Find where the given text appears and provide that cell's center as [x, y] coordinate. 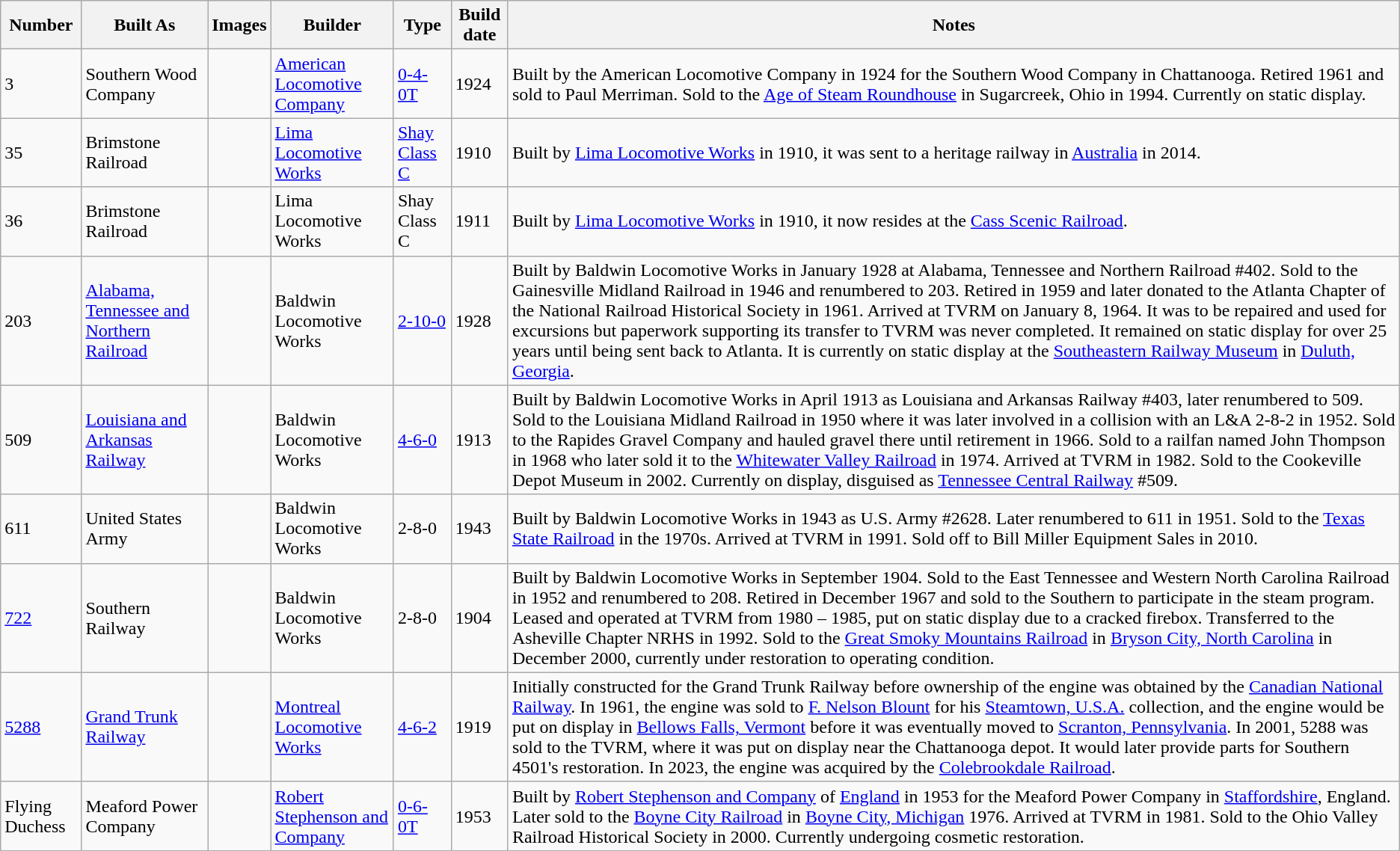
Builder [332, 25]
Notes [954, 25]
Build date [479, 25]
Louisiana and Arkansas Railway [145, 440]
722 [41, 618]
Meaford Power Company [145, 816]
Type [422, 25]
Built by Lima Locomotive Works in 1910, it was sent to a heritage railway in Australia in 2014. [954, 153]
Montreal Locomotive Works [332, 727]
United States Army [145, 529]
Robert Stephenson and Company [332, 816]
Number [41, 25]
1911 [479, 221]
509 [41, 440]
1904 [479, 618]
2-10-0 [422, 320]
American Locomotive Company [332, 84]
0-4-0T [422, 84]
4-6-2 [422, 727]
36 [41, 221]
1928 [479, 320]
Built As [145, 25]
5288 [41, 727]
4-6-0 [422, 440]
Images [239, 25]
Grand Trunk Railway [145, 727]
1910 [479, 153]
Southern Railway [145, 618]
1943 [479, 529]
1913 [479, 440]
Southern Wood Company [145, 84]
1924 [479, 84]
0-6-0T [422, 816]
1953 [479, 816]
3 [41, 84]
35 [41, 153]
Flying Duchess [41, 816]
611 [41, 529]
Alabama, Tennessee and Northern Railroad [145, 320]
1919 [479, 727]
203 [41, 320]
Built by Lima Locomotive Works in 1910, it now resides at the Cass Scenic Railroad. [954, 221]
